Search for the cell housing the specified text and yield its (X, Y) center coordinate. 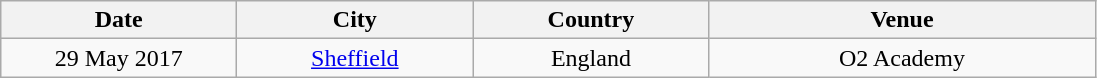
Country (591, 20)
Venue (902, 20)
O2 Academy (902, 58)
Sheffield (355, 58)
England (591, 58)
City (355, 20)
29 May 2017 (119, 58)
Date (119, 20)
